Identify which cell holds the provided text, then report its (x, y) central coordinate. 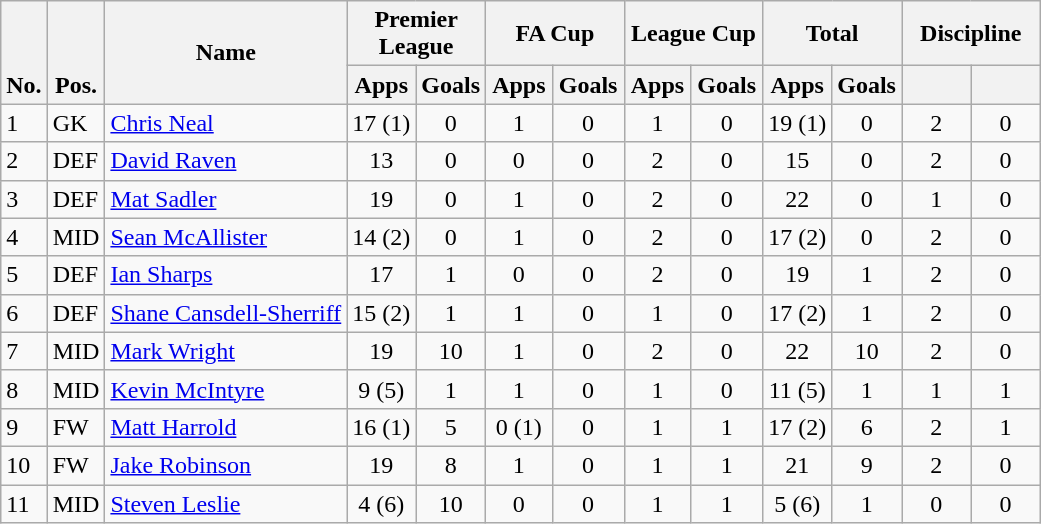
17 (382, 275)
19 (1) (798, 123)
11 (24, 503)
Ian Sharps (226, 275)
4 (6) (382, 503)
Premier League (416, 34)
Pos. (76, 52)
FA Cup (556, 34)
Matt Harrold (226, 427)
No. (24, 52)
15 (798, 161)
21 (798, 465)
16 (1) (382, 427)
Chris Neal (226, 123)
GK (76, 123)
Discipline (972, 34)
13 (382, 161)
9 (5) (382, 389)
Shane Cansdell-Sherriff (226, 313)
11 (5) (798, 389)
Kevin McIntyre (226, 389)
3 (24, 199)
15 (2) (382, 313)
Name (226, 52)
0 (1) (520, 427)
17 (1) (382, 123)
Total (832, 34)
14 (2) (382, 237)
Mark Wright (226, 351)
Mat Sadler (226, 199)
Steven Leslie (226, 503)
Sean McAllister (226, 237)
4 (24, 237)
Jake Robinson (226, 465)
David Raven (226, 161)
League Cup (694, 34)
7 (24, 351)
5 (6) (798, 503)
